Extract the (x, y) coordinate from the center of the cell holding the provided text.  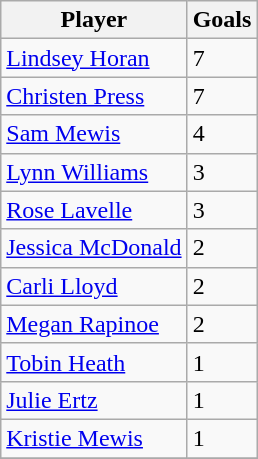
Christen Press (94, 96)
4 (222, 134)
Lynn Williams (94, 172)
Player (94, 20)
Kristie Mewis (94, 438)
Rose Lavelle (94, 210)
Julie Ertz (94, 400)
Jessica McDonald (94, 248)
Tobin Heath (94, 362)
Sam Mewis (94, 134)
Megan Rapinoe (94, 324)
Lindsey Horan (94, 58)
Carli Lloyd (94, 286)
Goals (222, 20)
